From the cell containing the given text, extract its center point as [x, y] coordinate. 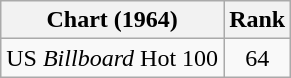
64 [258, 58]
Chart (1964) [112, 20]
Rank [258, 20]
US Billboard Hot 100 [112, 58]
